For the text-containing cell, return its midpoint in (x, y) coordinate format. 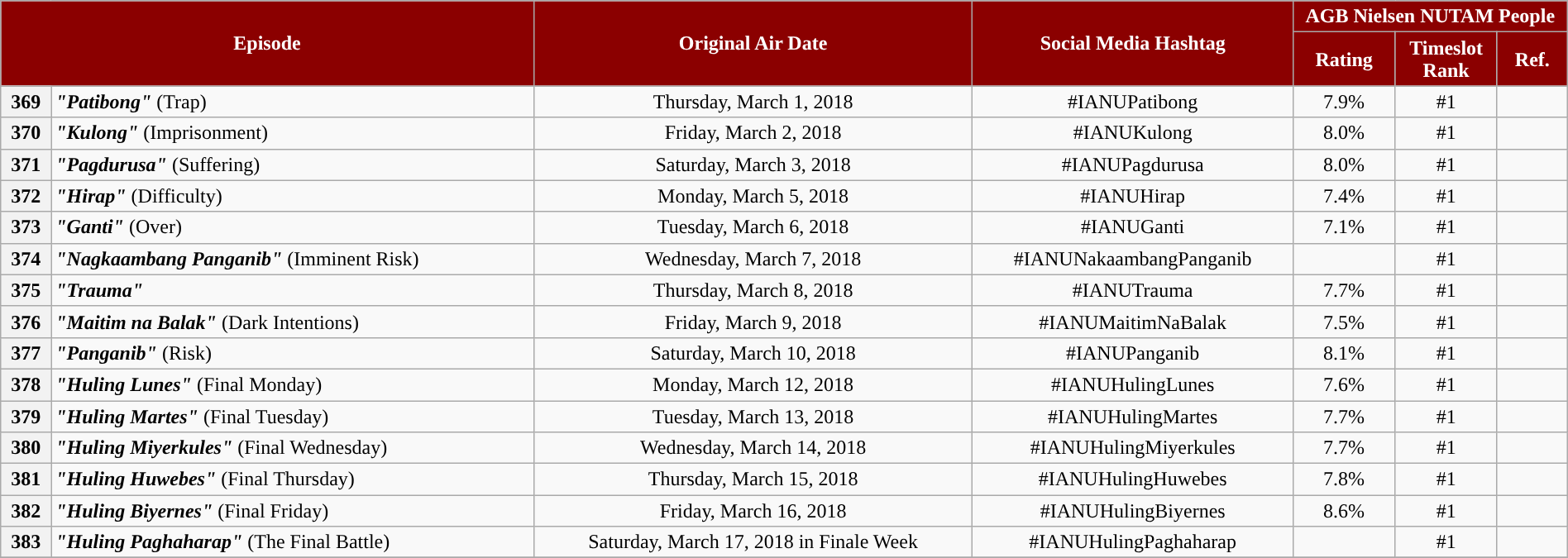
#IANUHulingMartes (1133, 416)
#IANUHirap (1133, 196)
7.9% (1344, 102)
7.1% (1344, 227)
383 (26, 542)
"Ganti" (Over) (293, 227)
#IANUTrauma (1133, 290)
8.6% (1344, 511)
"Huling Biyernes" (Final Friday) (293, 511)
#IANUHulingLunes (1133, 384)
Friday, March 16, 2018 (753, 511)
"Huling Miyerkules" (Final Wednesday) (293, 448)
Ref. (1532, 60)
Social Media Hashtag (1133, 43)
"Maitim na Balak" (Dark Intentions) (293, 322)
379 (26, 416)
#IANUPagdurusa (1133, 165)
8.1% (1344, 353)
"Huling Lunes" (Final Monday) (293, 384)
Monday, March 12, 2018 (753, 384)
Wednesday, March 7, 2018 (753, 259)
TimeslotRank (1446, 60)
"Trauma" (293, 290)
Original Air Date (753, 43)
#IANUHulingMiyerkules (1133, 448)
"Nagkaambang Panganib" (Imminent Risk) (293, 259)
7.5% (1344, 322)
"Patibong" (Trap) (293, 102)
"Huling Paghaharap" (The Final Battle) (293, 542)
"Hirap" (Difficulty) (293, 196)
#IANUHulingPaghaharap (1133, 542)
7.6% (1344, 384)
374 (26, 259)
Friday, March 9, 2018 (753, 322)
#IANUMaitimNaBalak (1133, 322)
369 (26, 102)
"Huling Huwebes" (Final Thursday) (293, 479)
#IANUHulingBiyernes (1133, 511)
372 (26, 196)
"Pagdurusa" (Suffering) (293, 165)
Saturday, March 10, 2018 (753, 353)
#IANUHulingHuwebes (1133, 479)
"Panganib" (Risk) (293, 353)
Saturday, March 3, 2018 (753, 165)
382 (26, 511)
#IANUGanti (1133, 227)
"Huling Martes" (Final Tuesday) (293, 416)
376 (26, 322)
Wednesday, March 14, 2018 (753, 448)
Tuesday, March 6, 2018 (753, 227)
378 (26, 384)
Saturday, March 17, 2018 in Finale Week (753, 542)
#IANUPatibong (1133, 102)
Rating (1344, 60)
375 (26, 290)
Thursday, March 15, 2018 (753, 479)
Friday, March 2, 2018 (753, 133)
Thursday, March 8, 2018 (753, 290)
#IANUPanganib (1133, 353)
373 (26, 227)
7.8% (1344, 479)
Monday, March 5, 2018 (753, 196)
7.4% (1344, 196)
Tuesday, March 13, 2018 (753, 416)
#IANUKulong (1133, 133)
Thursday, March 1, 2018 (753, 102)
370 (26, 133)
371 (26, 165)
377 (26, 353)
381 (26, 479)
"Kulong" (Imprisonment) (293, 133)
Episode (267, 43)
AGB Nielsen NUTAM People (1430, 17)
#IANUNakaambangPanganib (1133, 259)
380 (26, 448)
